Determine the [x, y] coordinate at the center of the cell enclosing the given text.  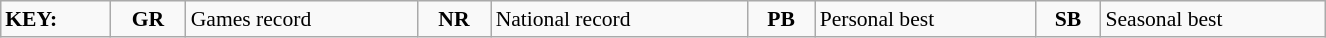
SB [1068, 19]
Personal best [926, 19]
Seasonal best [1212, 19]
NR [454, 19]
National record [620, 19]
Games record [302, 19]
PB [782, 19]
KEY: [55, 19]
GR [148, 19]
